Find where the given text appears and provide that cell's center as (x, y) coordinate. 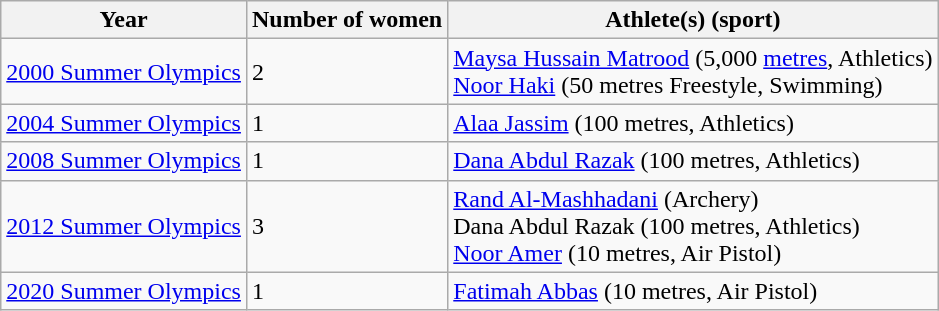
2000 Summer Olympics (124, 72)
Maysa Hussain Matrood (5,000 metres, Athletics)Noor Haki (50 metres Freestyle, Swimming) (693, 72)
2008 Summer Olympics (124, 161)
Rand Al-Mashhadani (Archery)Dana Abdul Razak (100 metres, Athletics)Noor Amer (10 metres, Air Pistol) (693, 226)
3 (346, 226)
Dana Abdul Razak (100 metres, Athletics) (693, 161)
2004 Summer Olympics (124, 123)
2 (346, 72)
Fatimah Abbas (10 metres, Air Pistol) (693, 291)
2020 Summer Olympics (124, 291)
Number of women (346, 20)
Athlete(s) (sport) (693, 20)
Year (124, 20)
Alaa Jassim (100 metres, Athletics) (693, 123)
2012 Summer Olympics (124, 226)
